Capture the cell that displays the provided text and extract its [x, y] central coordinate. 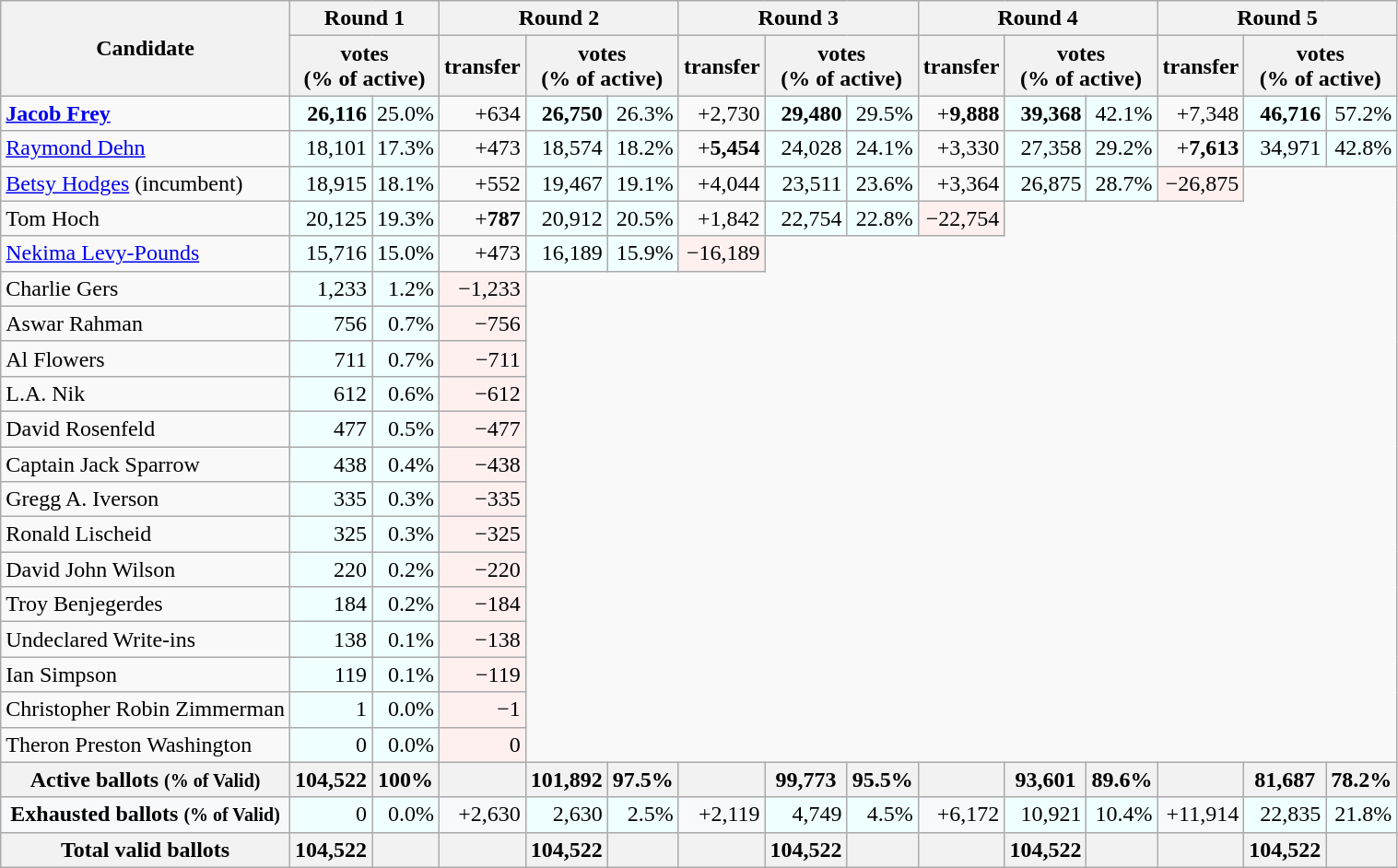
16,189 [566, 253]
4,749 [805, 815]
18,915 [330, 183]
20,125 [330, 218]
22,835 [1285, 815]
18.2% [643, 148]
15.0% [405, 253]
0.5% [405, 428]
Theron Preston Washington [146, 745]
27,358 [1045, 148]
438 [330, 463]
+2,730 [722, 113]
119 [330, 674]
−184 [483, 604]
20,912 [566, 218]
0.4% [405, 463]
21.8% [1362, 815]
Round 5 [1277, 18]
Raymond Dehn [146, 148]
+552 [483, 183]
−26,875 [1201, 183]
Betsy Hodges (incumbent) [146, 183]
612 [330, 393]
−756 [483, 323]
18,101 [330, 148]
19,467 [566, 183]
29.5% [883, 113]
220 [330, 569]
−220 [483, 569]
10.4% [1122, 815]
24,028 [805, 148]
1 [330, 710]
Ronald Lischeid [146, 534]
2.5% [643, 815]
23.6% [883, 183]
+6,172 [961, 815]
Undeclared Write-ins [146, 639]
−438 [483, 463]
Nekima Levy-Pounds [146, 253]
95.5% [883, 780]
+2,119 [722, 815]
Candidate [146, 48]
26,116 [330, 113]
81,687 [1285, 780]
42.1% [1122, 113]
−22,754 [961, 218]
−325 [483, 534]
+7,613 [1201, 148]
335 [330, 499]
100% [405, 780]
+5,454 [722, 148]
24.1% [883, 148]
Ian Simpson [146, 674]
20.5% [643, 218]
97.5% [643, 780]
Troy Benjegerdes [146, 604]
L.A. Nik [146, 393]
2,630 [566, 815]
−16,189 [722, 253]
Captain Jack Sparrow [146, 463]
David Rosenfeld [146, 428]
−477 [483, 428]
15,716 [330, 253]
26,875 [1045, 183]
+7,348 [1201, 113]
+3,330 [961, 148]
−1,233 [483, 288]
46,716 [1285, 113]
Round 2 [559, 18]
+787 [483, 218]
Round 3 [798, 18]
28.7% [1122, 183]
184 [330, 604]
+11,914 [1201, 815]
Total valid ballots [146, 850]
+2,630 [483, 815]
34,971 [1285, 148]
17.3% [405, 148]
Round 1 [364, 18]
Exhausted ballots (% of Valid) [146, 815]
756 [330, 323]
19.3% [405, 218]
−138 [483, 639]
Active ballots (% of Valid) [146, 780]
10,921 [1045, 815]
David John Wilson [146, 569]
57.2% [1362, 113]
+1,842 [722, 218]
15.9% [643, 253]
26.3% [643, 113]
1,233 [330, 288]
39,368 [1045, 113]
93,601 [1045, 780]
25.0% [405, 113]
138 [330, 639]
Aswar Rahman [146, 323]
−1 [483, 710]
42.8% [1362, 148]
18,574 [566, 148]
29,480 [805, 113]
−612 [483, 393]
Round 4 [1038, 18]
0.6% [405, 393]
−335 [483, 499]
4.5% [883, 815]
Charlie Gers [146, 288]
Al Flowers [146, 358]
+9,888 [961, 113]
23,511 [805, 183]
26,750 [566, 113]
Christopher Robin Zimmerman [146, 710]
99,773 [805, 780]
29.2% [1122, 148]
Jacob Frey [146, 113]
325 [330, 534]
89.6% [1122, 780]
Gregg A. Iverson [146, 499]
1.2% [405, 288]
+3,364 [961, 183]
+634 [483, 113]
711 [330, 358]
22.8% [883, 218]
18.1% [405, 183]
78.2% [1362, 780]
22,754 [805, 218]
101,892 [566, 780]
−711 [483, 358]
Tom Hoch [146, 218]
+4,044 [722, 183]
19.1% [643, 183]
−119 [483, 674]
477 [330, 428]
